Scan for the cell matching the given text and deliver its [X, Y] coordinate at center. 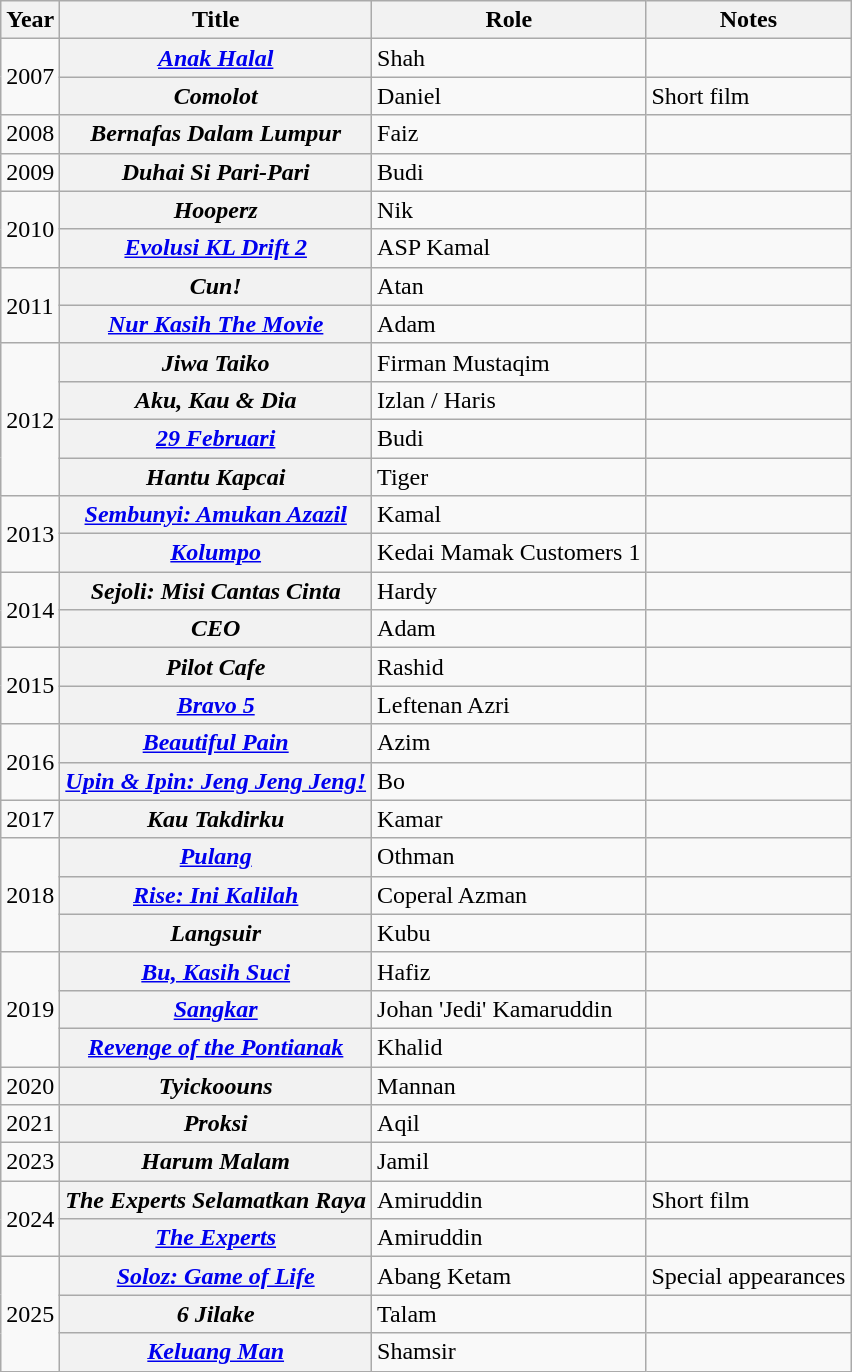
2013 [30, 534]
Hantu Kapcai [216, 477]
Notes [748, 20]
Anak Halal [216, 58]
Kedai Mamak Customers 1 [509, 553]
Tyickoouns [216, 1085]
Talam [509, 1314]
Nur Kasih The Movie [216, 324]
Comolot [216, 96]
Kamal [509, 515]
2016 [30, 762]
2009 [30, 172]
Atan [509, 286]
Hafiz [509, 971]
Kau Takdirku [216, 819]
Jiwa Taiko [216, 362]
Sangkar [216, 1009]
Hooperz [216, 210]
Faiz [509, 134]
Bo [509, 781]
Role [509, 20]
The Experts Selamatkan Raya [216, 1200]
Proksi [216, 1124]
Kubu [509, 933]
2017 [30, 819]
Othman [509, 857]
Firman Mustaqim [509, 362]
Khalid [509, 1047]
Evolusi KL Drift 2 [216, 248]
Jamil [509, 1162]
Bravo 5 [216, 705]
Beautiful Pain [216, 743]
Shah [509, 58]
CEO [216, 629]
2018 [30, 895]
Azim [509, 743]
Upin & Ipin: Jeng Jeng Jeng! [216, 781]
6 Jilake [216, 1314]
2019 [30, 1009]
Rashid [509, 667]
2021 [30, 1124]
Title [216, 20]
2008 [30, 134]
Hardy [509, 591]
Johan 'Jedi' Kamaruddin [509, 1009]
Coperal Azman [509, 895]
Izlan / Haris [509, 400]
Pulang [216, 857]
2014 [30, 610]
Rise: Ini Kalilah [216, 895]
Kamar [509, 819]
Shamsir [509, 1352]
2011 [30, 305]
2020 [30, 1085]
Daniel [509, 96]
2023 [30, 1162]
Year [30, 20]
Pilot Cafe [216, 667]
Harum Malam [216, 1162]
Sejoli: Misi Cantas Cinta [216, 591]
2015 [30, 686]
Cun! [216, 286]
Special appearances [748, 1276]
ASP Kamal [509, 248]
Mannan [509, 1085]
Sembunyi: Amukan Azazil [216, 515]
Aqil [509, 1124]
Kolumpo [216, 553]
Bu, Kasih Suci [216, 971]
2024 [30, 1219]
Langsuir [216, 933]
2012 [30, 419]
Duhai Si Pari-Pari [216, 172]
Tiger [509, 477]
2010 [30, 229]
Soloz: Game of Life [216, 1276]
The Experts [216, 1238]
Aku, Kau & Dia [216, 400]
Abang Ketam [509, 1276]
Keluang Man [216, 1352]
2025 [30, 1314]
Revenge of the Pontianak [216, 1047]
Nik [509, 210]
Leftenan Azri [509, 705]
29 Februari [216, 438]
2007 [30, 77]
Bernafas Dalam Lumpur [216, 134]
